Output the (x, y) coordinate of the center of the cell containing the given text.  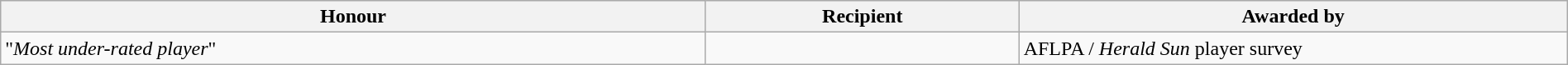
Recipient (862, 17)
"Most under-rated player" (354, 48)
Honour (354, 17)
AFLPA / Herald Sun player survey (1293, 48)
Awarded by (1293, 17)
